Return [X, Y] of the center of cell containing provided text 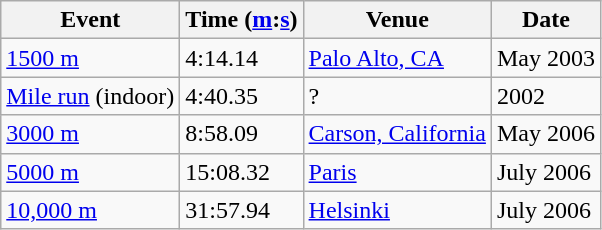
Paris [397, 172]
2002 [546, 96]
May 2003 [546, 58]
Helsinki [397, 210]
Palo Alto, CA [397, 58]
? [397, 96]
31:57.94 [242, 210]
May 2006 [546, 134]
Carson, California [397, 134]
4:14.14 [242, 58]
15:08.32 [242, 172]
4:40.35 [242, 96]
8:58.09 [242, 134]
Mile run (indoor) [90, 96]
3000 m [90, 134]
5000 m [90, 172]
Time (m:s) [242, 20]
10,000 m [90, 210]
Venue [397, 20]
1500 m [90, 58]
Date [546, 20]
Event [90, 20]
